Output the (x, y) coordinate of the center of the cell containing the given text.  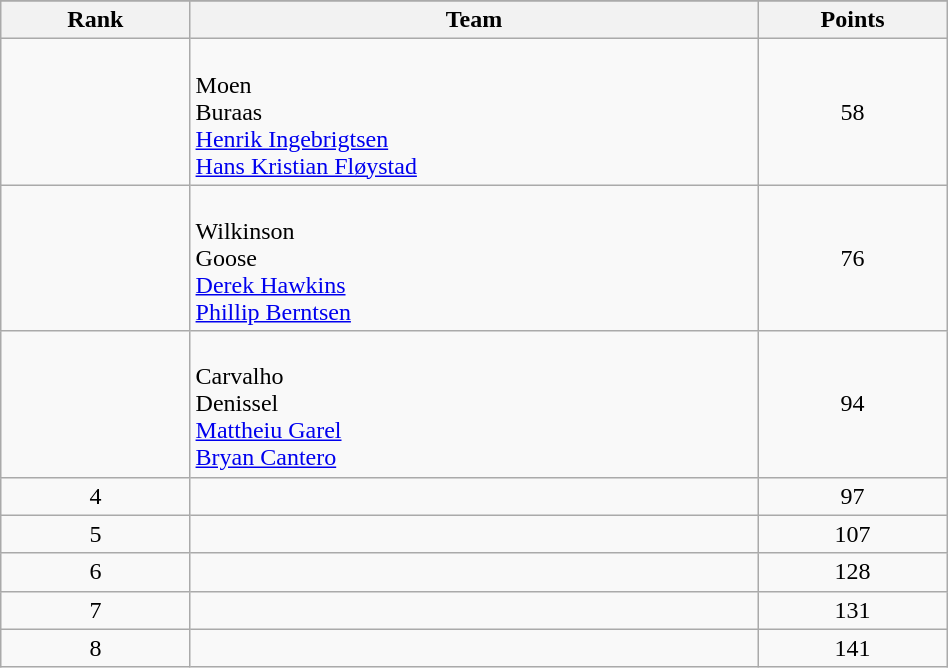
58 (852, 112)
94 (852, 404)
97 (852, 496)
Rank (96, 20)
128 (852, 572)
5 (96, 534)
Points (852, 20)
4 (96, 496)
6 (96, 572)
WilkinsonGooseDerek HawkinsPhillip Berntsen (474, 258)
107 (852, 534)
76 (852, 258)
131 (852, 610)
MoenBuraasHenrik IngebrigtsenHans Kristian Fløystad (474, 112)
141 (852, 648)
Team (474, 20)
7 (96, 610)
CarvalhoDenisselMattheiu GarelBryan Cantero (474, 404)
8 (96, 648)
